Search for the cell housing the specified text and yield its [X, Y] center coordinate. 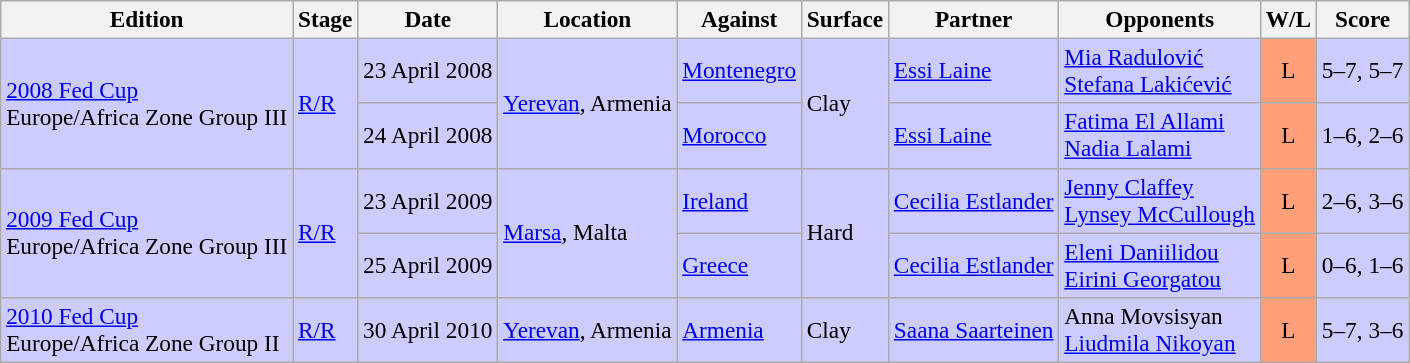
Opponents [1160, 19]
Eleni Daniilidou Eirini Georgatou [1160, 264]
23 April 2009 [428, 200]
5–7, 5–7 [1362, 70]
Location [588, 19]
25 April 2009 [428, 264]
30 April 2010 [428, 330]
Partner [973, 19]
Date [428, 19]
Ireland [740, 200]
Score [1362, 19]
Montenegro [740, 70]
Fatima El Allami Nadia Lalami [1160, 136]
Anna Movsisyan Liudmila Nikoyan [1160, 330]
2008 Fed Cup Europe/Africa Zone Group III [147, 103]
Stage [326, 19]
Greece [740, 264]
Marsa, Malta [588, 233]
Hard [844, 233]
Against [740, 19]
1–6, 2–6 [1362, 136]
Armenia [740, 330]
2010 Fed Cup Europe/Africa Zone Group II [147, 330]
Edition [147, 19]
2–6, 3–6 [1362, 200]
Jenny Claffey Lynsey McCullough [1160, 200]
Surface [844, 19]
Saana Saarteinen [973, 330]
23 April 2008 [428, 70]
0–6, 1–6 [1362, 264]
24 April 2008 [428, 136]
W/L [1288, 19]
Mia Radulović Stefana Lakićević [1160, 70]
5–7, 3–6 [1362, 330]
2009 Fed Cup Europe/Africa Zone Group III [147, 233]
Morocco [740, 136]
